Determine the (x, y) coordinate at the center of the cell enclosing the given text.  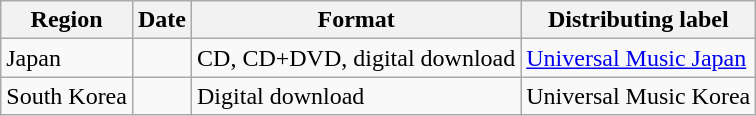
Format (356, 20)
Japan (67, 58)
Distributing label (638, 20)
Universal Music Japan (638, 58)
Universal Music Korea (638, 96)
Digital download (356, 96)
CD, CD+DVD, digital download (356, 58)
South Korea (67, 96)
Date (162, 20)
Region (67, 20)
